Find where the given text appears and provide that cell's center as [X, Y] coordinate. 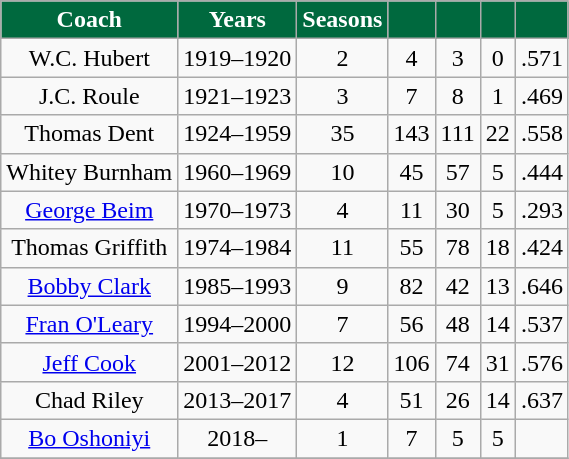
1974–1984 [238, 248]
Years [238, 20]
26 [458, 400]
82 [412, 286]
42 [458, 286]
.646 [542, 286]
1985–1993 [238, 286]
1994–2000 [238, 324]
18 [498, 248]
30 [458, 210]
1970–1973 [238, 210]
Bo Oshoniyi [90, 438]
111 [458, 134]
1921–1923 [238, 96]
J.C. Roule [90, 96]
2018– [238, 438]
13 [498, 286]
.469 [542, 96]
8 [458, 96]
45 [412, 172]
Seasons [342, 20]
W.C. Hubert [90, 58]
Thomas Dent [90, 134]
143 [412, 134]
2013–2017 [238, 400]
.537 [542, 324]
56 [412, 324]
1919–1920 [238, 58]
Bobby Clark [90, 286]
35 [342, 134]
78 [458, 248]
51 [412, 400]
Fran O'Leary [90, 324]
Chad Riley [90, 400]
9 [342, 286]
.293 [542, 210]
.558 [542, 134]
.571 [542, 58]
Whitey Burnham [90, 172]
.637 [542, 400]
.424 [542, 248]
55 [412, 248]
10 [342, 172]
.576 [542, 362]
Coach [90, 20]
57 [458, 172]
48 [458, 324]
1924–1959 [238, 134]
.444 [542, 172]
Jeff Cook [90, 362]
2001–2012 [238, 362]
74 [458, 362]
12 [342, 362]
106 [412, 362]
George Beim [90, 210]
2 [342, 58]
31 [498, 362]
0 [498, 58]
22 [498, 134]
Thomas Griffith [90, 248]
1960–1969 [238, 172]
